Scan for the cell matching the given text and deliver its [X, Y] coordinate at center. 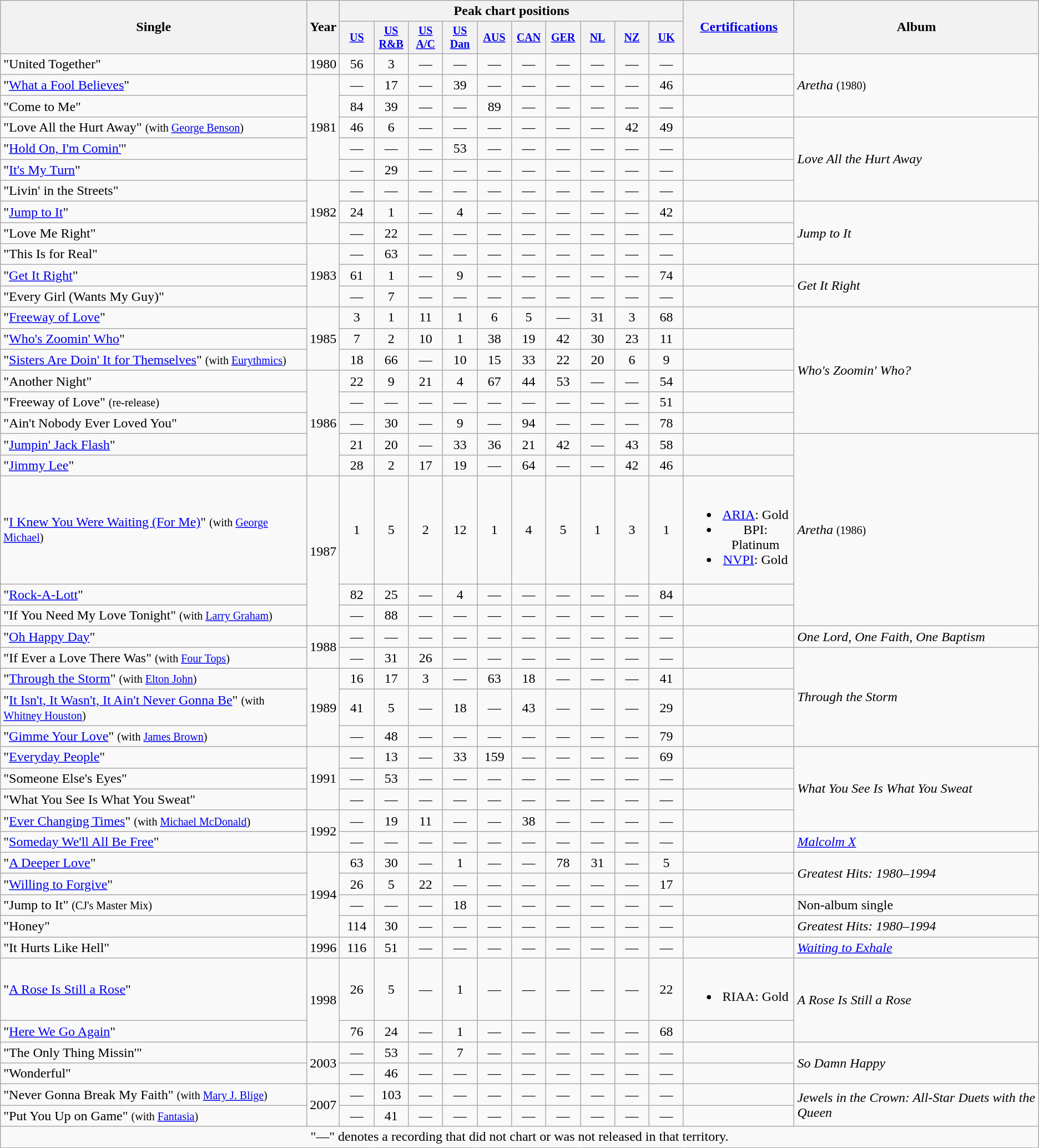
GER [563, 38]
"It's My Turn" [154, 170]
64 [529, 465]
94 [529, 423]
US [357, 38]
"Wonderful" [154, 1074]
"Who's Zoomin' Who" [154, 339]
25 [391, 595]
"Sisters Are Doin' It for Themselves" (with Eurythmics) [154, 360]
"This Is for Real" [154, 254]
Peak chart positions [512, 11]
Aretha (1986) [916, 530]
Certifications [738, 27]
159 [495, 757]
2003 [323, 1063]
15 [495, 360]
"A Rose Is Still a Rose" [154, 989]
"What You See Is What You Sweat" [154, 799]
USDan [460, 38]
103 [391, 1095]
"Willing to Forgive" [154, 884]
58 [666, 444]
"Everyday People" [154, 757]
"Jumpin' Jack Flash" [154, 444]
Who's Zoomin' Who? [916, 370]
28 [357, 465]
USR&B [391, 38]
"Freeway of Love" (re-release) [154, 402]
"Never Gonna Break My Faith" (with Mary J. Blige) [154, 1095]
"Here We Go Again" [154, 1031]
1980 [323, 64]
"Ever Changing Times" (with Michael McDonald) [154, 820]
1994 [323, 894]
Non-album single [916, 905]
Year [323, 27]
"It Isn't, It Wasn't, It Ain't Never Gonna Be" (with Whitney Houston) [154, 707]
1996 [323, 948]
NZ [632, 38]
1982 [323, 212]
66 [391, 360]
So Damn Happy [916, 1063]
Single [154, 27]
"Get It Right" [154, 275]
RIAA: Gold [738, 989]
"Freeway of Love" [154, 318]
"If Ever a Love There Was" (with Four Tops) [154, 658]
"Gimme Your Love" (with James Brown) [154, 736]
"Someone Else's Eyes" [154, 778]
116 [357, 948]
1985 [323, 339]
1991 [323, 778]
36 [495, 444]
1981 [323, 127]
56 [357, 64]
CAN [529, 38]
23 [632, 339]
"Come to Me" [154, 106]
49 [666, 127]
"What a Fool Believes" [154, 85]
"Jump to It" [154, 212]
1998 [323, 1000]
114 [357, 927]
2007 [323, 1105]
76 [357, 1031]
AUS [495, 38]
"Livin' in the Streets" [154, 191]
"Through the Storm" (with Elton John) [154, 679]
44 [529, 381]
67 [495, 381]
"Love Me Right" [154, 233]
"—" denotes a recording that did not chart or was not released in that territory. [519, 1137]
Album [916, 27]
"Rock-A-Lott" [154, 595]
Jump to It [916, 233]
1983 [323, 275]
"It Hurts Like Hell" [154, 948]
1989 [323, 707]
ARIA: GoldBPI: PlatinumNVPI: Gold [738, 530]
"The Only Thing Missin'" [154, 1053]
89 [495, 106]
"Ain't Nobody Ever Loved You" [154, 423]
"Honey" [154, 927]
Jewels in the Crown: All-Star Duets with the Queen [916, 1105]
What You See Is What You Sweat [916, 789]
88 [391, 616]
48 [391, 736]
"Jump to It" (CJ's Master Mix) [154, 905]
82 [357, 595]
1987 [323, 551]
"I Knew You Were Waiting (For Me)" (with George Michael) [154, 530]
Aretha (1980) [916, 85]
UK [666, 38]
NL [598, 38]
"Hold On, I'm Comin'" [154, 149]
12 [460, 530]
"Another Night" [154, 381]
A Rose Is Still a Rose [916, 1000]
Through the Storm [916, 697]
1992 [323, 831]
1986 [323, 423]
Malcolm X [916, 842]
"Oh Happy Day" [154, 637]
16 [357, 679]
Waiting to Exhale [916, 948]
"Someday We'll All Be Free" [154, 842]
1988 [323, 647]
"A Deeper Love" [154, 863]
One Lord, One Faith, One Baptism [916, 637]
69 [666, 757]
"Put You Up on Game" (with Fantasia) [154, 1116]
"If You Need My Love Tonight" (with Larry Graham) [154, 616]
USA/C [426, 38]
79 [666, 736]
13 [391, 757]
"Love All the Hurt Away" (with George Benson) [154, 127]
"Every Girl (Wants My Guy)" [154, 296]
"United Together" [154, 64]
54 [666, 381]
61 [357, 275]
Get It Right [916, 286]
"Jimmy Lee" [154, 465]
74 [666, 275]
Love All the Hurt Away [916, 159]
